Locate the cell with the specified text and output its (X, Y) center coordinate. 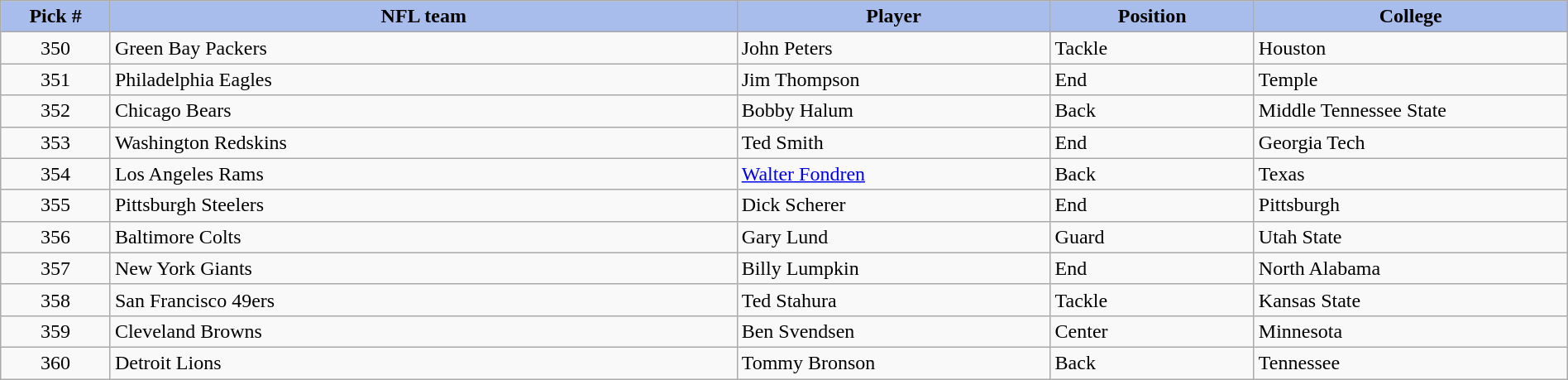
Green Bay Packers (423, 48)
357 (56, 268)
College (1411, 17)
Billy Lumpkin (893, 268)
Detroit Lions (423, 363)
Pick # (56, 17)
Philadelphia Eagles (423, 79)
358 (56, 300)
Baltimore Colts (423, 237)
354 (56, 174)
Cleveland Browns (423, 331)
356 (56, 237)
Tommy Bronson (893, 363)
Chicago Bears (423, 111)
San Francisco 49ers (423, 300)
Jim Thompson (893, 79)
353 (56, 142)
New York Giants (423, 268)
Washington Redskins (423, 142)
Temple (1411, 79)
Player (893, 17)
350 (56, 48)
Guard (1152, 237)
Dick Scherer (893, 205)
Tennessee (1411, 363)
Pittsburgh Steelers (423, 205)
Houston (1411, 48)
Walter Fondren (893, 174)
Ted Smith (893, 142)
Bobby Halum (893, 111)
John Peters (893, 48)
Position (1152, 17)
355 (56, 205)
Ted Stahura (893, 300)
North Alabama (1411, 268)
Georgia Tech (1411, 142)
Minnesota (1411, 331)
360 (56, 363)
Los Angeles Rams (423, 174)
359 (56, 331)
Kansas State (1411, 300)
352 (56, 111)
NFL team (423, 17)
Texas (1411, 174)
Pittsburgh (1411, 205)
Utah State (1411, 237)
Middle Tennessee State (1411, 111)
Gary Lund (893, 237)
Ben Svendsen (893, 331)
Center (1152, 331)
351 (56, 79)
